Return the (X, Y) coordinate for the center point of the cell that contains the specified text.  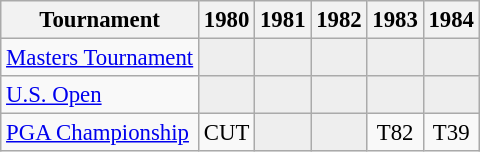
CUT (227, 133)
Tournament (100, 20)
1980 (227, 20)
T82 (395, 133)
1981 (283, 20)
Masters Tournament (100, 58)
T39 (451, 133)
1982 (339, 20)
U.S. Open (100, 95)
1983 (395, 20)
PGA Championship (100, 133)
1984 (451, 20)
